Search for the cell housing the specified text and yield its (X, Y) center coordinate. 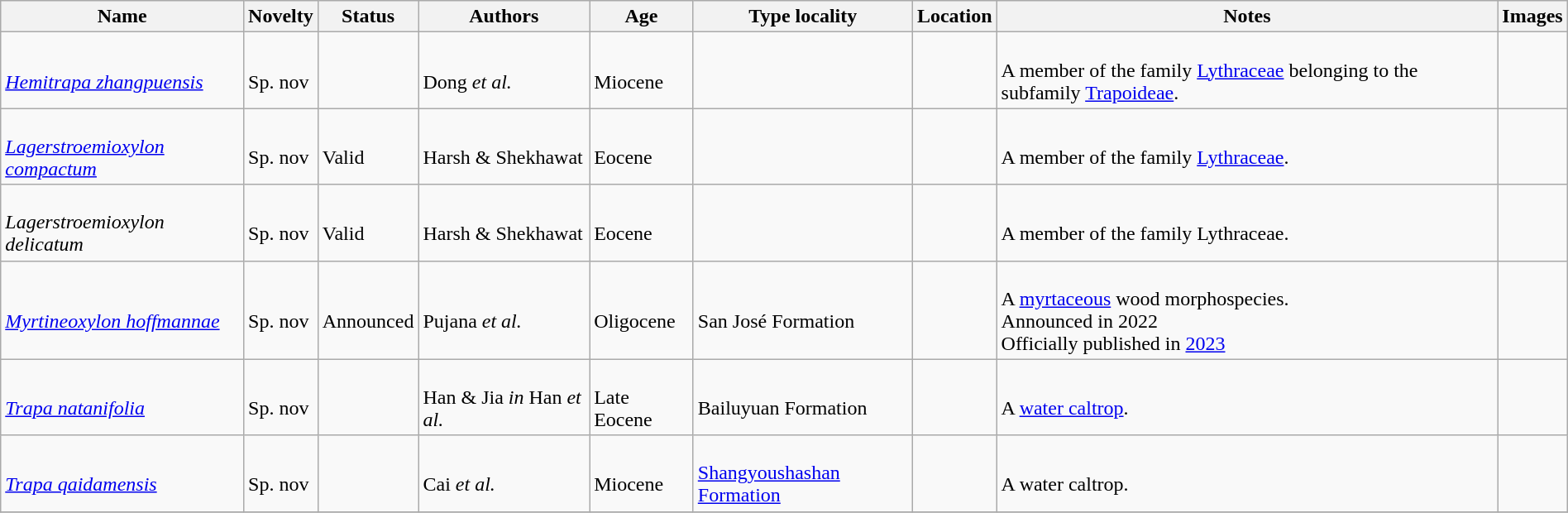
Status (368, 17)
Location (954, 17)
Oligocene (642, 309)
Hemitrapa zhangpuensis (122, 70)
Novelty (281, 17)
Shangyoushashan Formation (802, 473)
Myrtineoxylon hoffmannae (122, 309)
Type locality (802, 17)
Age (642, 17)
Han & Jia in Han et al. (504, 397)
Lagerstroemioxylon compactum (122, 146)
Trapa natanifolia (122, 397)
Lagerstroemioxylon delicatum (122, 223)
Pujana et al. (504, 309)
Trapa qaidamensis (122, 473)
Name (122, 17)
Notes (1247, 17)
A member of the family Lythraceae belonging to the subfamily Trapoideae. (1247, 70)
Cai et al. (504, 473)
A myrtaceous wood morphospecies. Announced in 2022Officially published in 2023 (1247, 309)
Bailuyuan Formation (802, 397)
Dong et al. (504, 70)
San José Formation (802, 309)
Images (1532, 17)
Late Eocene (642, 397)
Announced (368, 309)
Authors (504, 17)
